Locate the cell with the specified text and output its (x, y) center coordinate. 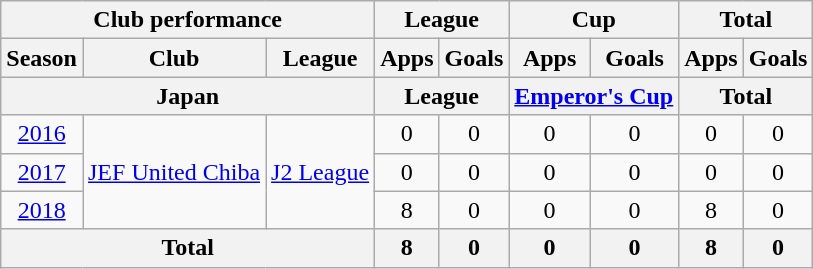
Club performance (188, 20)
Club (174, 58)
Emperor's Cup (594, 96)
Japan (188, 96)
Season (42, 58)
2016 (42, 134)
2018 (42, 210)
J2 League (320, 172)
Cup (594, 20)
JEF United Chiba (174, 172)
2017 (42, 172)
